Return the (x, y) coordinate for the center point of the cell that contains the specified text.  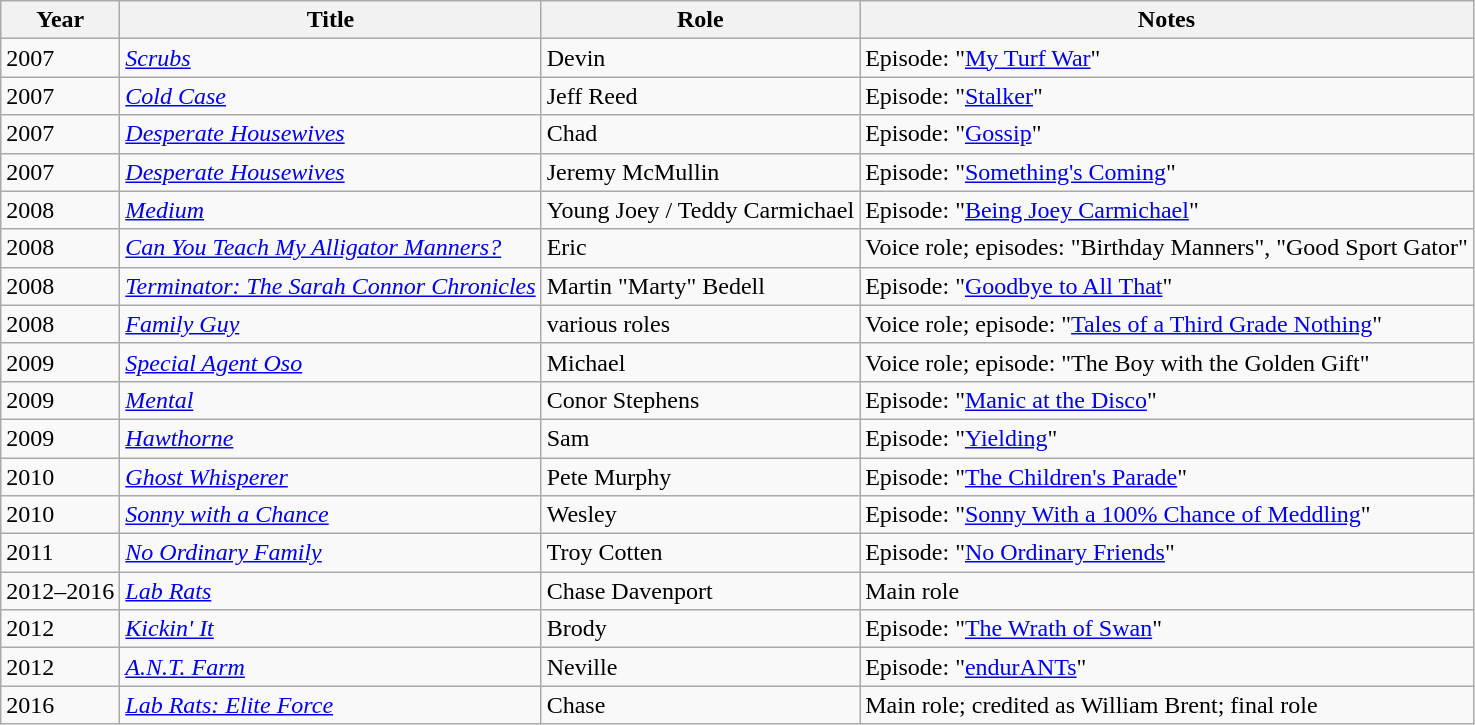
Episode: "Something's Coming" (1167, 172)
Episode: "The Children's Parade" (1167, 477)
Episode: "Sonny With a 100% Chance of Meddling" (1167, 515)
Brody (700, 629)
Wesley (700, 515)
Neville (700, 667)
Episode: "endurANTs" (1167, 667)
Year (60, 20)
Jeff Reed (700, 96)
Lab Rats: Elite Force (330, 705)
Episode: "Gossip" (1167, 134)
Episode: "Goodbye to All That" (1167, 286)
Episode: "Yielding" (1167, 438)
Jeremy McMullin (700, 172)
Troy Cotten (700, 553)
Mental (330, 400)
Episode: "Stalker" (1167, 96)
Sonny with a Chance (330, 515)
Conor Stephens (700, 400)
Cold Case (330, 96)
Voice role; episode: "Tales of a Third Grade Nothing" (1167, 324)
Martin "Marty" Bedell (700, 286)
Voice role; episode: "The Boy with the Golden Gift" (1167, 362)
Pete Murphy (700, 477)
Family Guy (330, 324)
Episode: "My Turf War" (1167, 58)
Hawthorne (330, 438)
Chase (700, 705)
Title (330, 20)
Eric (700, 248)
Role (700, 20)
Special Agent Oso (330, 362)
Kickin' It (330, 629)
Episode: "Manic at the Disco" (1167, 400)
Sam (700, 438)
Voice role; episodes: "Birthday Manners", "Good Sport Gator" (1167, 248)
2011 (60, 553)
Episode: "Being Joey Carmichael" (1167, 210)
Main role (1167, 591)
Chase Davenport (700, 591)
Ghost Whisperer (330, 477)
Main role; credited as William Brent; final role (1167, 705)
2016 (60, 705)
Chad (700, 134)
Medium (330, 210)
Michael (700, 362)
Episode: "No Ordinary Friends" (1167, 553)
Young Joey / Teddy Carmichael (700, 210)
2012–2016 (60, 591)
Terminator: The Sarah Connor Chronicles (330, 286)
Devin (700, 58)
various roles (700, 324)
Lab Rats (330, 591)
Notes (1167, 20)
No Ordinary Family (330, 553)
Episode: "The Wrath of Swan" (1167, 629)
A.N.T. Farm (330, 667)
Scrubs (330, 58)
Can You Teach My Alligator Manners? (330, 248)
